Scan for the cell matching the given text and deliver its [X, Y] coordinate at center. 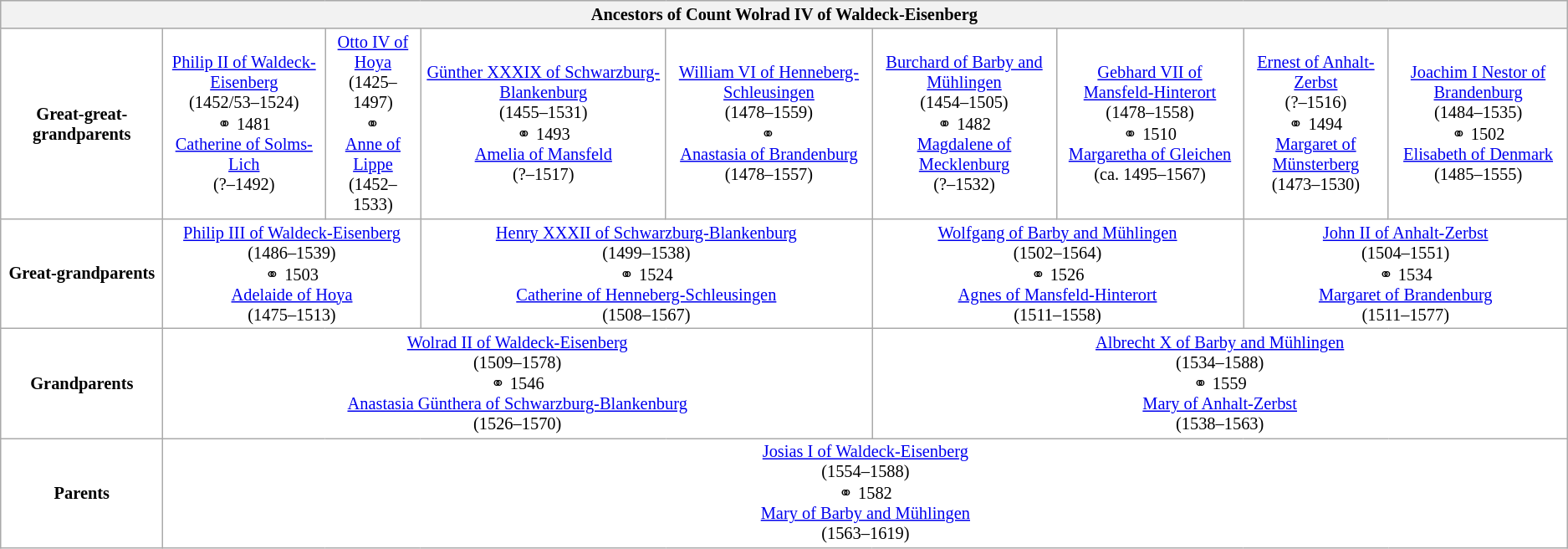
Gebhard VII of Mansfeld-Hinterort(1478–1558)⚭ 1510Margaretha of Gleichen(ca. 1495–1567) [1149, 124]
Great-great-grandparents [82, 124]
Otto IV of Hoya(1425–1497)⚭Anne of Lippe(1452–1533) [373, 124]
Philip III of Waldeck-Eisenberg(1486–1539)⚭ 1503Adelaide of Hoya(1475–1513) [292, 273]
Wolrad II of Waldeck-Eisenberg(1509–1578)⚭ 1546Anastasia Günthera of Schwarzburg-Blankenburg(1526–1570) [518, 383]
Parents [82, 492]
Ancestors of Count Wolrad IV of Waldeck-Eisenberg [784, 14]
Henry XXXII of Schwarzburg-Blankenburg(1499–1538)⚭ 1524Catherine of Henneberg-Schleusingen(1508–1567) [646, 273]
Grandparents [82, 383]
Great-grandparents [82, 273]
Albrecht X of Barby and Mühlingen(1534–1588)⚭ 1559Mary of Anhalt-Zerbst(1538–1563) [1219, 383]
Wolfgang of Barby and Mühlingen(1502–1564)⚭ 1526Agnes of Mansfeld-Hinterort(1511–1558) [1057, 273]
Josias I of Waldeck-Eisenberg(1554–1588)⚭ 1582Mary of Barby and Mühlingen(1563–1619) [866, 492]
Burchard of Barby and Mühlingen(1454–1505)⚭ 1482Magdalene of Mecklenburg(?–1532) [963, 124]
Philip II of Waldeck-Eisenberg(1452/53–1524)⚭ 1481Catherine of Solms-Lich(?–1492) [244, 124]
Günther XXXIX of Schwarzburg-Blankenburg(1455–1531)⚭ 1493Amelia of Mansfeld(?–1517) [544, 124]
William VI of Henneberg-Schleusingen(1478–1559)⚭Anastasia of Brandenburg(1478–1557) [769, 124]
Joachim I Nestor of Brandenburg(1484–1535)⚭ 1502Elisabeth of Denmark(1485–1555) [1479, 124]
John II of Anhalt-Zerbst(1504–1551)⚭ 1534Margaret of Brandenburg(1511–1577) [1406, 273]
Ernest of Anhalt-Zerbst(?–1516)⚭ 1494Margaret of Münsterberg(1473–1530) [1316, 124]
